Output the (x, y) coordinate of the center of the cell containing the given text.  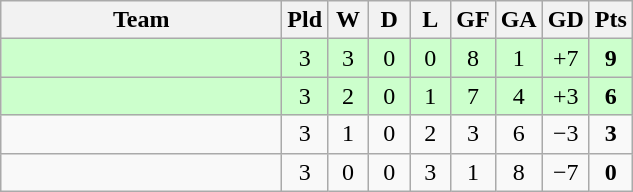
GA (518, 20)
W (348, 20)
−3 (566, 134)
+7 (566, 58)
9 (610, 58)
Team (142, 20)
4 (518, 96)
−7 (566, 172)
+3 (566, 96)
Pld (305, 20)
D (390, 20)
Pts (610, 20)
L (430, 20)
GD (566, 20)
7 (473, 96)
GF (473, 20)
